Search for the cell housing the specified text and yield its (x, y) center coordinate. 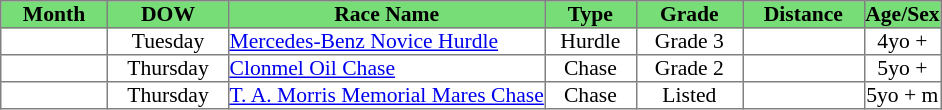
Race Name (387, 14)
Age/Sex (902, 14)
Grade 2 (689, 68)
Listed (689, 96)
DOW (168, 14)
Grade (689, 14)
4yo + (902, 42)
Hurdle (591, 42)
Type (591, 14)
Grade 3 (689, 42)
T. A. Morris Memorial Mares Chase (387, 96)
Mercedes-Benz Novice Hurdle (387, 42)
5yo + m (902, 96)
Distance (804, 14)
Tuesday (168, 42)
Month (54, 14)
5yo + (902, 68)
Clonmel Oil Chase (387, 68)
